Determine the (X, Y) coordinate at the center of the cell enclosing the given text.  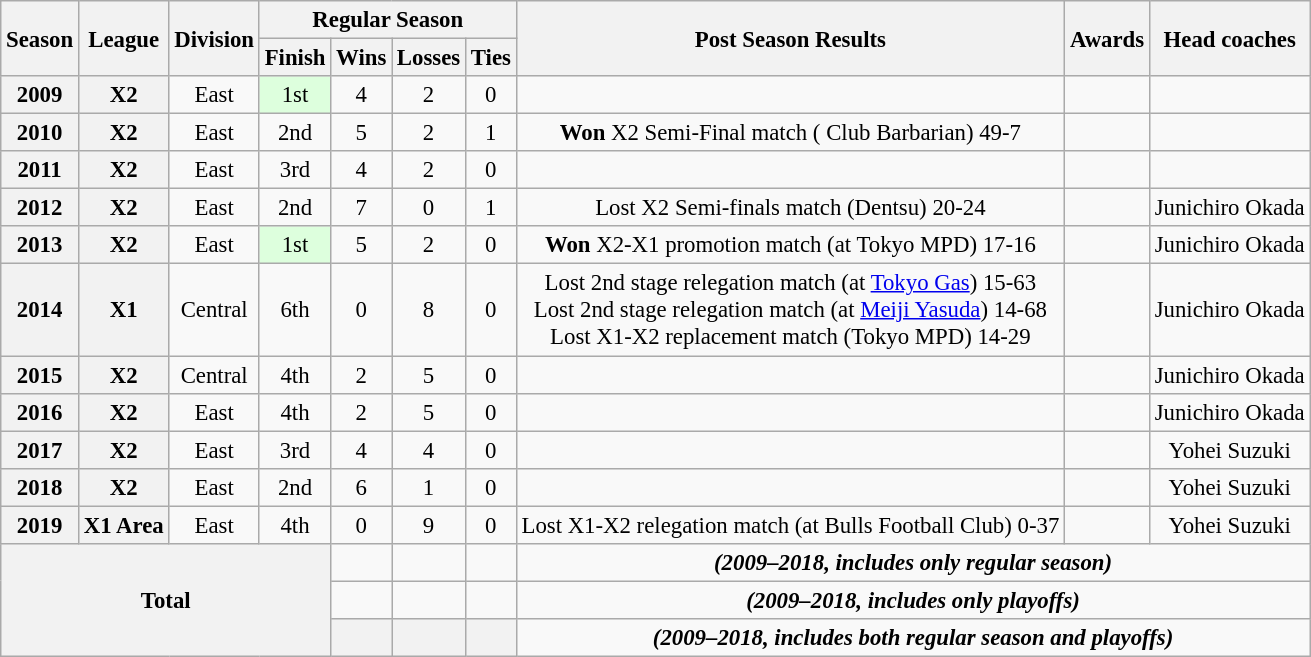
2017 (40, 450)
2013 (40, 245)
2009 (40, 95)
(2009–2018, includes only regular season) (913, 563)
Lost X1-X2 relegation match (at Bulls Football Club) 0-37 (790, 525)
6 (362, 487)
6th (294, 310)
2016 (40, 412)
Season (40, 38)
Finish (294, 58)
2012 (40, 208)
Awards (1108, 38)
League (124, 38)
Regular Season (388, 20)
Wins (362, 58)
7 (362, 208)
2014 (40, 310)
2015 (40, 375)
2010 (40, 133)
Ties (490, 58)
Post Season Results (790, 38)
(2009–2018, includes both regular season and playoffs) (913, 638)
Total (166, 600)
8 (429, 310)
2019 (40, 525)
Head coaches (1230, 38)
(2009–2018, includes only playoffs) (913, 600)
X1 (124, 310)
Division (214, 38)
Won X2 Semi-Final match ( Club Barbarian) 49-7 (790, 133)
Lost X2 Semi-finals match (Dentsu) 20-24 (790, 208)
Won X2-X1 promotion match (at Tokyo MPD) 17-16 (790, 245)
Losses (429, 58)
9 (429, 525)
2018 (40, 487)
X1 Area (124, 525)
2011 (40, 170)
